Capture the cell that displays the provided text and extract its [X, Y] central coordinate. 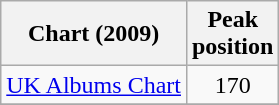
170 [232, 85]
Peakposition [232, 34]
UK Albums Chart [94, 85]
Chart (2009) [94, 34]
